Return (X, Y) of the center of cell containing provided text 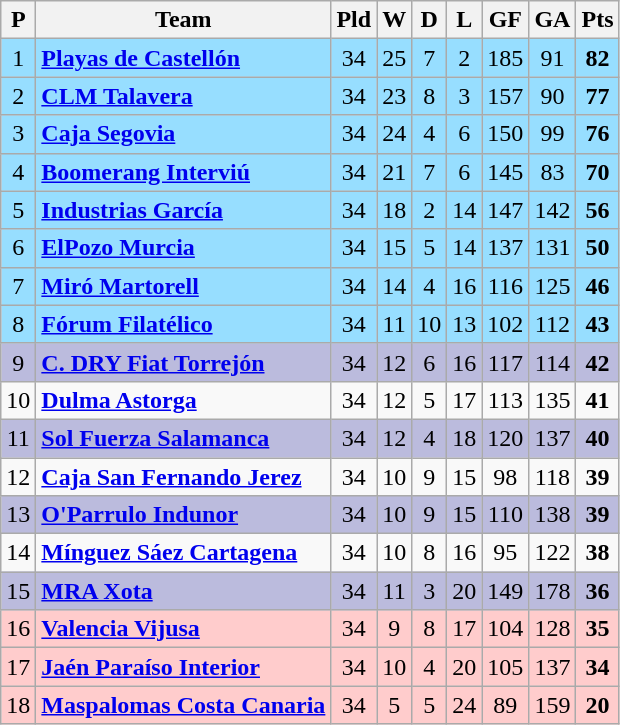
131 (552, 248)
MRA Xota (184, 591)
25 (394, 58)
23 (394, 96)
110 (506, 515)
142 (552, 210)
GF (506, 20)
Pld (354, 20)
104 (506, 629)
W (394, 20)
Caja Segovia (184, 134)
82 (598, 58)
1 (18, 58)
116 (506, 286)
149 (506, 591)
91 (552, 58)
Mínguez Sáez Cartagena (184, 553)
145 (506, 172)
112 (552, 324)
Sol Fuerza Salamanca (184, 438)
118 (552, 477)
Industrias García (184, 210)
Playas de Castellón (184, 58)
ElPozo Murcia (184, 248)
185 (506, 58)
Miró Martorell (184, 286)
113 (506, 400)
120 (506, 438)
Pts (598, 20)
99 (552, 134)
Jaén Paraíso Interior (184, 667)
Maspalomas Costa Canaria (184, 705)
L (464, 20)
41 (598, 400)
114 (552, 362)
50 (598, 248)
150 (506, 134)
Boomerang Interviú (184, 172)
90 (552, 96)
147 (506, 210)
178 (552, 591)
122 (552, 553)
95 (506, 553)
CLM Talavera (184, 96)
102 (506, 324)
21 (394, 172)
Dulma Astorga (184, 400)
Fórum Filatélico (184, 324)
Team (184, 20)
77 (598, 96)
83 (552, 172)
138 (552, 515)
157 (506, 96)
76 (598, 134)
43 (598, 324)
98 (506, 477)
C. DRY Fiat Torrejón (184, 362)
56 (598, 210)
35 (598, 629)
46 (598, 286)
P (18, 20)
GA (552, 20)
Valencia Vijusa (184, 629)
38 (598, 553)
125 (552, 286)
42 (598, 362)
117 (506, 362)
128 (552, 629)
36 (598, 591)
Caja San Fernando Jerez (184, 477)
159 (552, 705)
40 (598, 438)
O'Parrulo Indunor (184, 515)
89 (506, 705)
D (430, 20)
105 (506, 667)
135 (552, 400)
70 (598, 172)
